Locate the cell with the specified text and output its (X, Y) center coordinate. 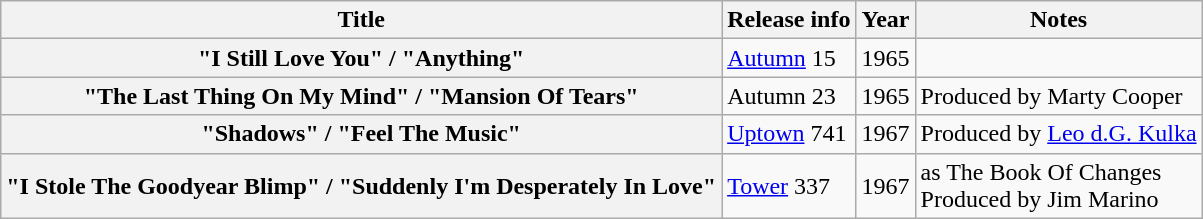
"I Still Love You" / "Anything" (362, 58)
Produced by Leo d.G. Kulka (1058, 134)
Release info (789, 20)
Produced by Marty Cooper (1058, 96)
Notes (1058, 20)
Title (362, 20)
Year (886, 20)
"Shadows" / "Feel The Music" (362, 134)
Autumn 15 (789, 58)
"I Stole The Goodyear Blimp" / "Suddenly I'm Desperately In Love" (362, 186)
Autumn 23 (789, 96)
"The Last Thing On My Mind" / "Mansion Of Tears" (362, 96)
as The Book Of ChangesProduced by Jim Marino (1058, 186)
Uptown 741 (789, 134)
Tower 337 (789, 186)
